Capture the cell that displays the provided text and extract its (X, Y) central coordinate. 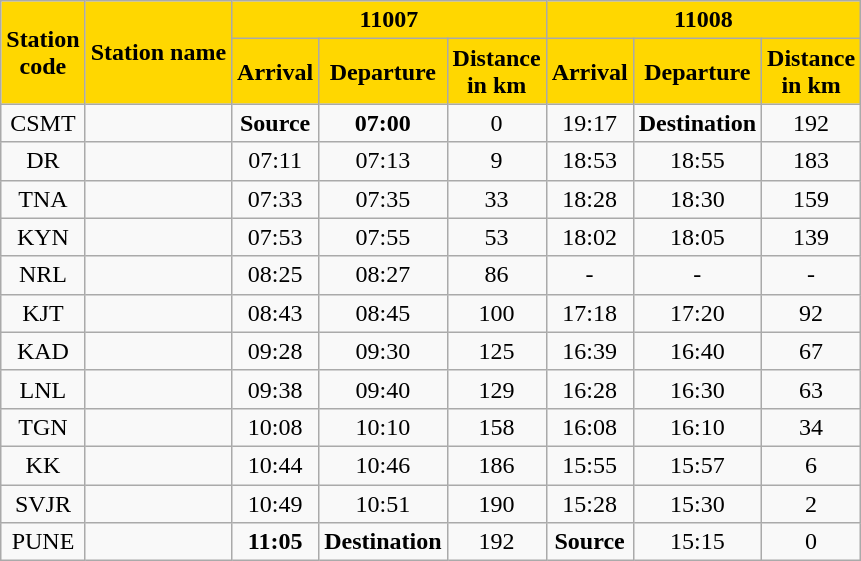
07:13 (383, 161)
10:08 (276, 427)
18:02 (590, 237)
Station name (158, 52)
NRL (43, 275)
16:08 (590, 427)
07:11 (276, 161)
100 (496, 313)
9 (496, 161)
10:49 (276, 503)
18:55 (697, 161)
09:30 (383, 351)
08:43 (276, 313)
10:51 (383, 503)
KJT (43, 313)
139 (812, 237)
17:18 (590, 313)
19:17 (590, 123)
TGN (43, 427)
186 (496, 465)
SVJR (43, 503)
07:33 (276, 199)
15:15 (697, 542)
KAD (43, 351)
KYN (43, 237)
18:05 (697, 237)
125 (496, 351)
16:10 (697, 427)
17:20 (697, 313)
KK (43, 465)
53 (496, 237)
Stationcode (43, 52)
08:27 (383, 275)
158 (496, 427)
63 (812, 389)
07:00 (383, 123)
09:28 (276, 351)
33 (496, 199)
07:55 (383, 237)
10:10 (383, 427)
183 (812, 161)
18:30 (697, 199)
11008 (704, 20)
08:25 (276, 275)
09:40 (383, 389)
34 (812, 427)
11007 (390, 20)
16:40 (697, 351)
09:38 (276, 389)
15:30 (697, 503)
15:57 (697, 465)
159 (812, 199)
TNA (43, 199)
2 (812, 503)
07:53 (276, 237)
PUNE (43, 542)
CSMT (43, 123)
190 (496, 503)
11:05 (276, 542)
16:39 (590, 351)
10:46 (383, 465)
6 (812, 465)
129 (496, 389)
16:28 (590, 389)
16:30 (697, 389)
08:45 (383, 313)
10:44 (276, 465)
18:28 (590, 199)
86 (496, 275)
15:28 (590, 503)
92 (812, 313)
18:53 (590, 161)
07:35 (383, 199)
67 (812, 351)
15:55 (590, 465)
LNL (43, 389)
DR (43, 161)
